Provide the (X, Y) coordinate of the cell's center where the given text is located.  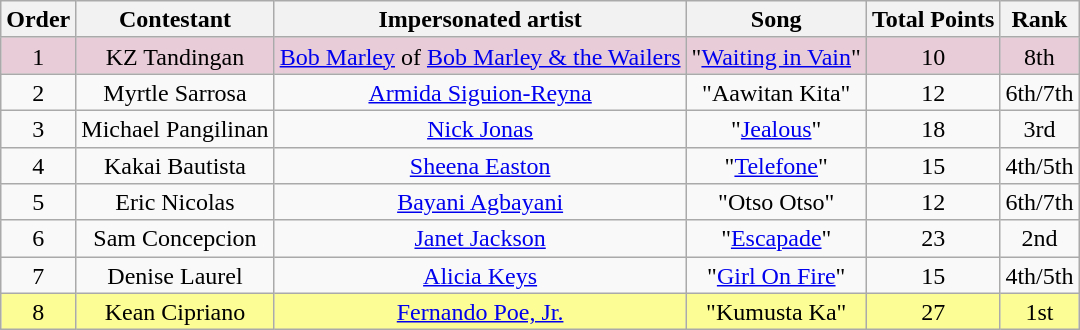
10 (933, 56)
Total Points (933, 20)
2 (38, 92)
23 (933, 238)
6 (38, 238)
"Aawitan Kita" (776, 92)
Armida Siguion-Reyna (480, 92)
"Escapade" (776, 238)
Michael Pangilinan (175, 128)
Song (776, 20)
Bob Marley of Bob Marley & the Wailers (480, 56)
Fernando Poe, Jr. (480, 312)
4 (38, 166)
Order (38, 20)
Rank (1040, 20)
3rd (1040, 128)
18 (933, 128)
2nd (1040, 238)
Bayani Agbayani (480, 202)
Denise Laurel (175, 276)
Myrtle Sarrosa (175, 92)
"Waiting in Vain" (776, 56)
"Telefone" (776, 166)
Eric Nicolas (175, 202)
Janet Jackson (480, 238)
5 (38, 202)
Kakai Bautista (175, 166)
Nick Jonas (480, 128)
"Girl On Fire" (776, 276)
3 (38, 128)
8 (38, 312)
Impersonated artist (480, 20)
Contestant (175, 20)
"Kumusta Ka" (776, 312)
7 (38, 276)
Sheena Easton (480, 166)
KZ Tandingan (175, 56)
Kean Cipriano (175, 312)
Sam Concepcion (175, 238)
8th (1040, 56)
1st (1040, 312)
"Jealous" (776, 128)
"Otso Otso" (776, 202)
Alicia Keys (480, 276)
27 (933, 312)
1 (38, 56)
